Identify which cell holds the provided text, then report its [x, y] central coordinate. 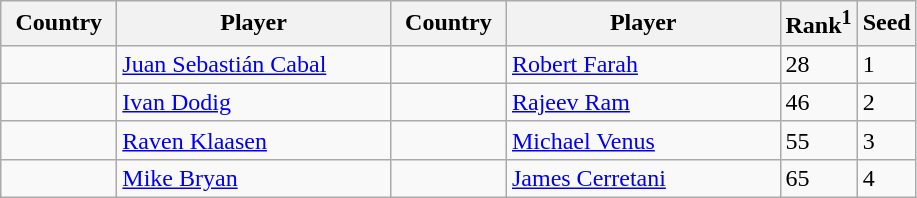
Raven Klaasen [254, 140]
James Cerretani [643, 178]
Ivan Dodig [254, 102]
Seed [886, 24]
65 [818, 178]
Robert Farah [643, 64]
4 [886, 178]
46 [818, 102]
Michael Venus [643, 140]
Mike Bryan [254, 178]
Rajeev Ram [643, 102]
Rank1 [818, 24]
28 [818, 64]
55 [818, 140]
3 [886, 140]
Juan Sebastián Cabal [254, 64]
1 [886, 64]
2 [886, 102]
